Search for the cell housing the specified text and yield its [X, Y] center coordinate. 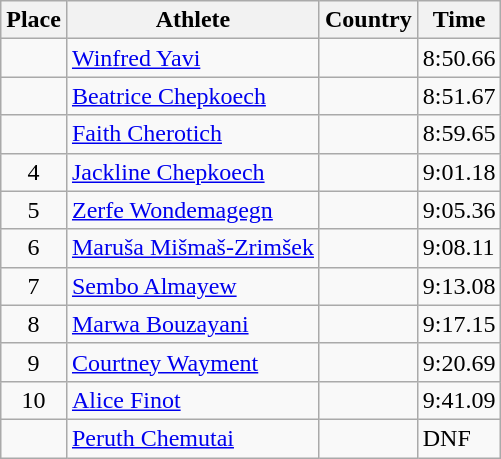
Zerfe Wondemagegn [192, 210]
8:50.66 [459, 58]
8 [34, 324]
6 [34, 248]
Peruth Chemutai [192, 438]
9 [34, 362]
Courtney Wayment [192, 362]
Sembo Almayew [192, 286]
Beatrice Chepkoech [192, 96]
7 [34, 286]
8:51.67 [459, 96]
9:20.69 [459, 362]
Athlete [192, 20]
Place [34, 20]
4 [34, 172]
9:08.11 [459, 248]
Marwa Bouzayani [192, 324]
8:59.65 [459, 134]
9:17.15 [459, 324]
Country [368, 20]
9:05.36 [459, 210]
9:13.08 [459, 286]
Winfred Yavi [192, 58]
5 [34, 210]
9:41.09 [459, 400]
Maruša Mišmaš-Zrimšek [192, 248]
9:01.18 [459, 172]
Time [459, 20]
DNF [459, 438]
10 [34, 400]
Alice Finot [192, 400]
Jackline Chepkoech [192, 172]
Faith Cherotich [192, 134]
